Extract the (X, Y) coordinate from the center of the cell holding the provided text.  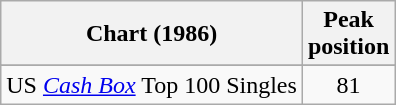
Peakposition (348, 34)
81 (348, 85)
Chart (1986) (152, 34)
US Cash Box Top 100 Singles (152, 85)
